Determine the (x, y) coordinate at the center of the cell enclosing the given text.  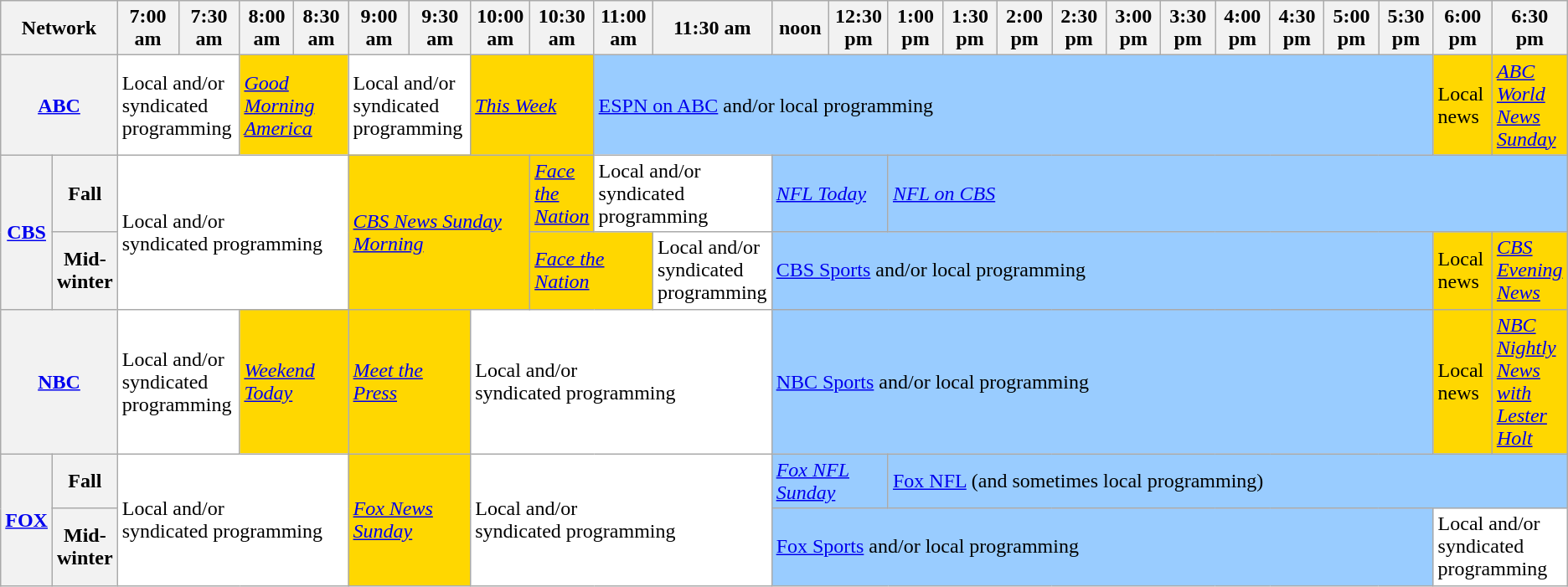
noon (800, 28)
NBC (59, 382)
5:00 pm (1352, 28)
10:00 am (501, 28)
CBS Sports and/or local programming (1102, 270)
ESPN on ABC and/or local programming (1014, 106)
Weekend Today (294, 382)
12:30 pm (858, 28)
Network (59, 28)
11:30 am (712, 28)
7:30 am (209, 28)
4:30 pm (1297, 28)
9:00 am (379, 28)
8:00 am (266, 28)
8:30 am (322, 28)
Good Morning America (294, 106)
2:00 pm (1025, 28)
Fox News Sunday (410, 519)
NFL Today (829, 193)
Fox NFL (and sometimes local programming) (1228, 481)
11:00 am (623, 28)
10:30 am (562, 28)
2:30 pm (1079, 28)
FOX (27, 519)
CBS News Sunday Morning (439, 232)
5:30 pm (1406, 28)
Fox NFL Sunday (829, 481)
9:30 am (441, 28)
3:00 pm (1134, 28)
This Week (533, 106)
6:30 pm (1529, 28)
Fox Sports and/or local programming (1102, 547)
ABC (59, 106)
6:00 pm (1462, 28)
7:00 am (147, 28)
3:30 pm (1188, 28)
1:30 pm (970, 28)
ABC World News Sunday (1529, 106)
Meet the Press (410, 382)
NBC Sports and/or local programming (1102, 382)
1:00 pm (915, 28)
NBC Nightly News with Lester Holt (1529, 382)
CBS (27, 232)
4:00 pm (1243, 28)
CBS Evening News (1529, 270)
NFL on CBS (1228, 193)
